Provide the [X, Y] coordinate of the cell's center where the given text is located.  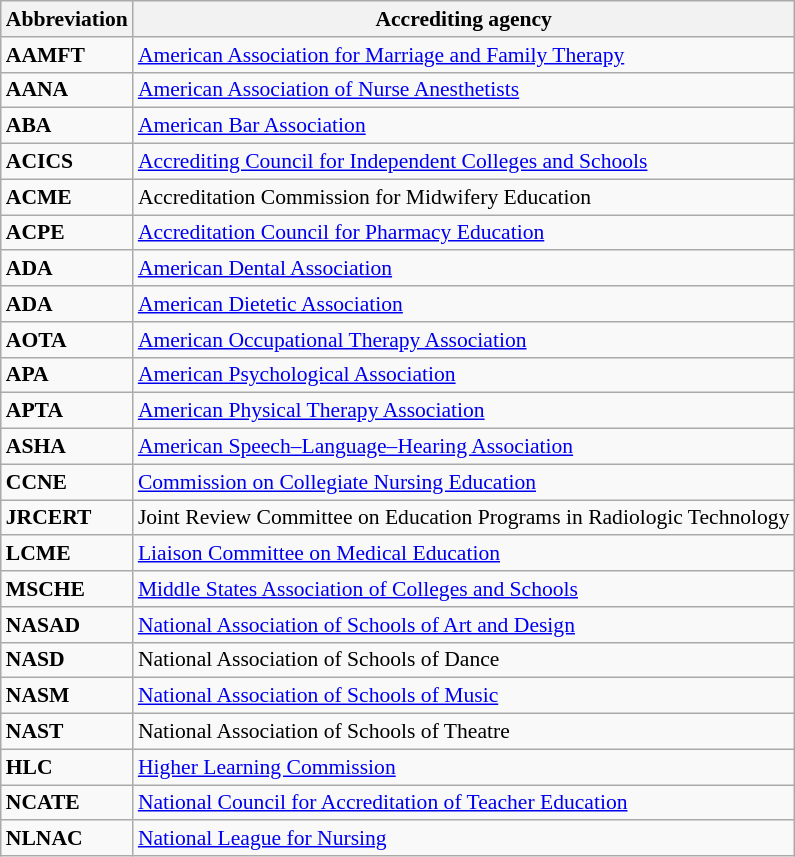
APTA [67, 411]
National League for Nursing [464, 839]
APA [67, 375]
Commission on Collegiate Nursing Education [464, 482]
CCNE [67, 482]
American Occupational Therapy Association [464, 340]
AAMFT [67, 55]
Joint Review Committee on Education Programs in Radiologic Technology [464, 518]
LCME [67, 554]
National Association of Schools of Music [464, 696]
National Association of Schools of Art and Design [464, 625]
NAST [67, 732]
Liaison Committee on Medical Education [464, 554]
AOTA [67, 340]
NASD [67, 660]
Abbreviation [67, 19]
American Dietetic Association [464, 304]
American Bar Association [464, 126]
ABA [67, 126]
National Council for Accreditation of Teacher Education [464, 803]
NASM [67, 696]
NCATE [67, 803]
American Dental Association [464, 269]
American Speech–Language–Hearing Association [464, 447]
American Physical Therapy Association [464, 411]
ACME [67, 197]
MSCHE [67, 589]
American Psychological Association [464, 375]
NLNAC [67, 839]
ASHA [67, 447]
ACPE [67, 233]
JRCERT [67, 518]
HLC [67, 767]
Middle States Association of Colleges and Schools [464, 589]
Accrediting agency [464, 19]
ACICS [67, 162]
Accreditation Council for Pharmacy Education [464, 233]
Accrediting Council for Independent Colleges and Schools [464, 162]
National Association of Schools of Theatre [464, 732]
American Association for Marriage and Family Therapy [464, 55]
National Association of Schools of Dance [464, 660]
Accreditation Commission for Midwifery Education [464, 197]
Higher Learning Commission [464, 767]
American Association of Nurse Anesthetists [464, 90]
AANA [67, 90]
NASAD [67, 625]
